Identify which cell holds the provided text, then report its (X, Y) central coordinate. 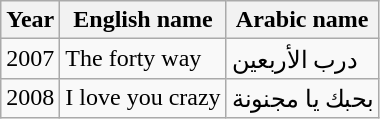
I love you crazy (143, 98)
درب الأربعين (302, 59)
2008 (30, 98)
English name (143, 20)
2007 (30, 59)
Year (30, 20)
The forty way (143, 59)
بحبك يا مجنونة (302, 98)
Arabic name (302, 20)
